Detect which cell encompasses the target text, then output its [x, y] center coordinate. 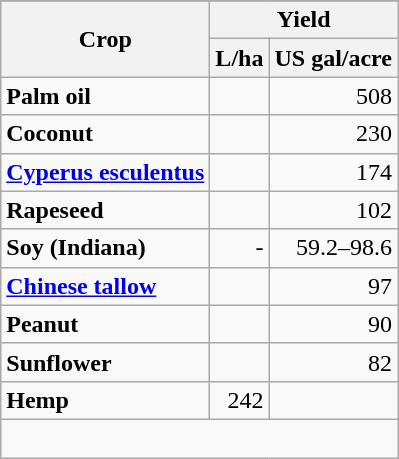
Rapeseed [106, 210]
Hemp [106, 400]
90 [334, 324]
L/ha [240, 58]
Chinese tallow [106, 286]
Soy (Indiana) [106, 248]
Crop [106, 39]
508 [334, 96]
- [240, 248]
Cyperus esculentus [106, 172]
Coconut [106, 134]
Palm oil [106, 96]
102 [334, 210]
Sunflower [106, 362]
Yield [304, 20]
59.2–98.6 [334, 248]
230 [334, 134]
Peanut [106, 324]
US gal/acre [334, 58]
82 [334, 362]
242 [240, 400]
174 [334, 172]
97 [334, 286]
